Pinpoint the cell where the given text exists, returning its (X, Y) midpoint coordinate. 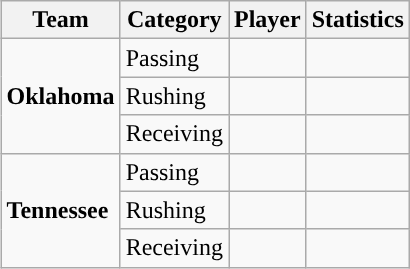
Tennessee (60, 210)
Oklahoma (60, 96)
Category (174, 20)
Statistics (358, 20)
Player (267, 20)
Team (60, 20)
